Output the (X, Y) coordinate of the center of the cell containing the given text.  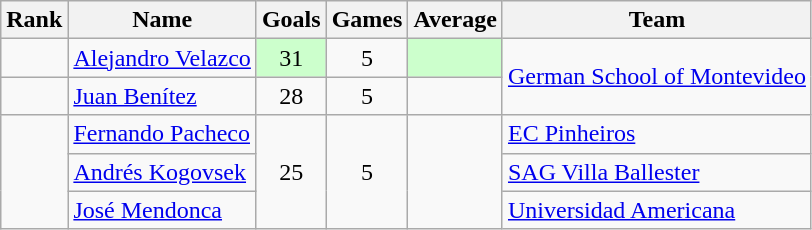
German School of Montevideo (656, 77)
Universidad Americana (656, 210)
28 (291, 96)
31 (291, 58)
SAG Villa Ballester (656, 172)
Fernando Pacheco (162, 134)
Rank (34, 20)
EC Pinheiros (656, 134)
Juan Benítez (162, 96)
Name (162, 20)
Goals (291, 20)
Team (656, 20)
Alejandro Velazco (162, 58)
Average (456, 20)
Games (367, 20)
25 (291, 172)
José Mendonca (162, 210)
Andrés Kogovsek (162, 172)
